Provide the [x, y] coordinate of the cell's center where the given text is located.  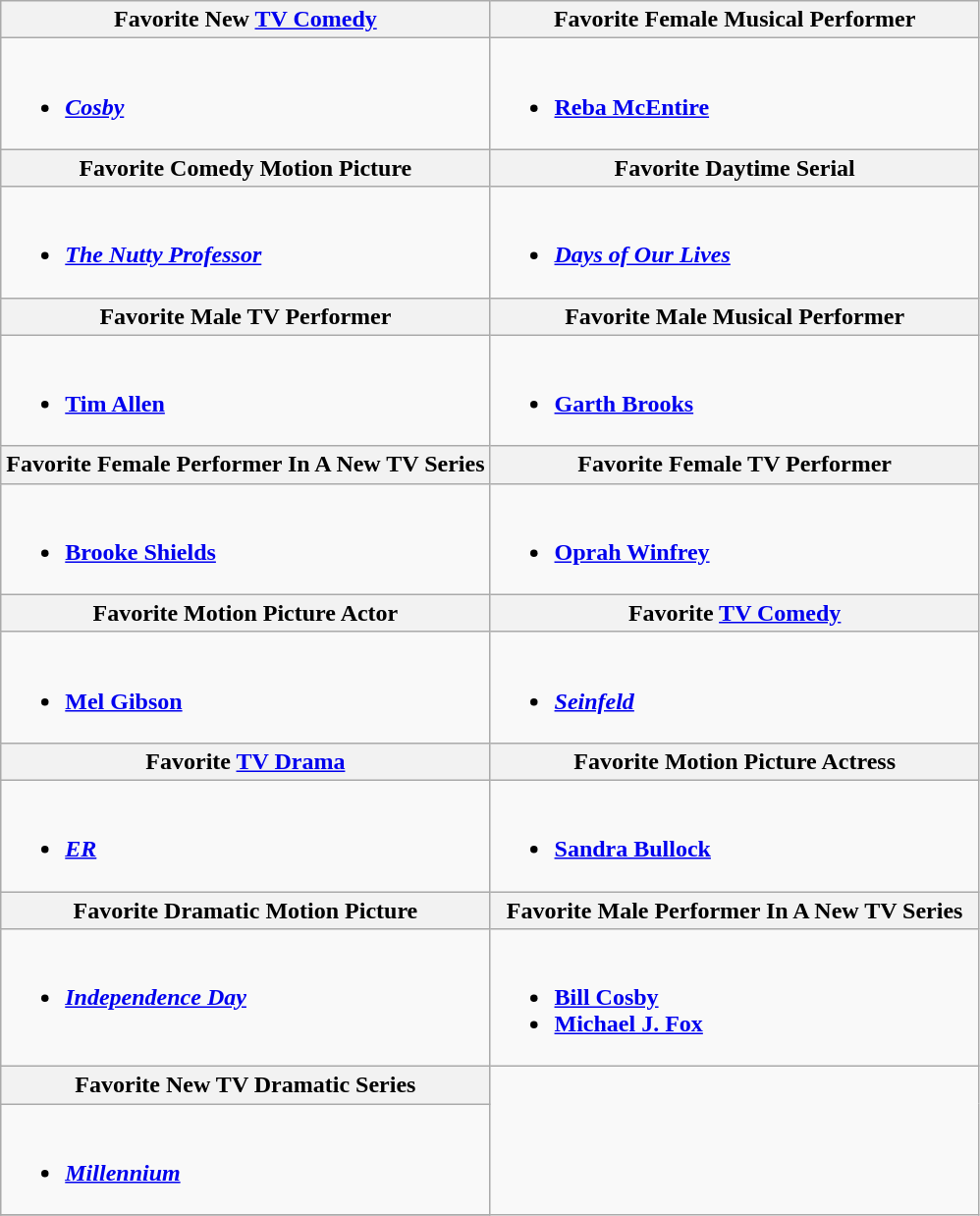
Favorite Female TV Performer [735, 465]
Favorite Male Performer In A New TV Series [735, 911]
Bill CosbyMichael J. Fox [735, 998]
Favorite Dramatic Motion Picture [245, 911]
Favorite Male Musical Performer [735, 316]
Favorite Female Musical Performer [735, 20]
Independence Day [245, 998]
Favorite Daytime Serial [735, 168]
Garth Brooks [735, 391]
Sandra Bullock [735, 835]
Brooke Shields [245, 538]
Tim Allen [245, 391]
Favorite Motion Picture Actor [245, 613]
Favorite New TV Comedy [245, 20]
Cosby [245, 94]
ER [245, 835]
Favorite Motion Picture Actress [735, 761]
Favorite TV Drama [245, 761]
Reba McEntire [735, 94]
The Nutty Professor [245, 242]
Days of Our Lives [735, 242]
Favorite Female Performer In A New TV Series [245, 465]
Favorite TV Comedy [735, 613]
Favorite Comedy Motion Picture [245, 168]
Favorite Male TV Performer [245, 316]
Millennium [245, 1159]
Oprah Winfrey [735, 538]
Seinfeld [735, 688]
Favorite New TV Dramatic Series [245, 1085]
Mel Gibson [245, 688]
